Identify which cell holds the provided text, then report its [X, Y] central coordinate. 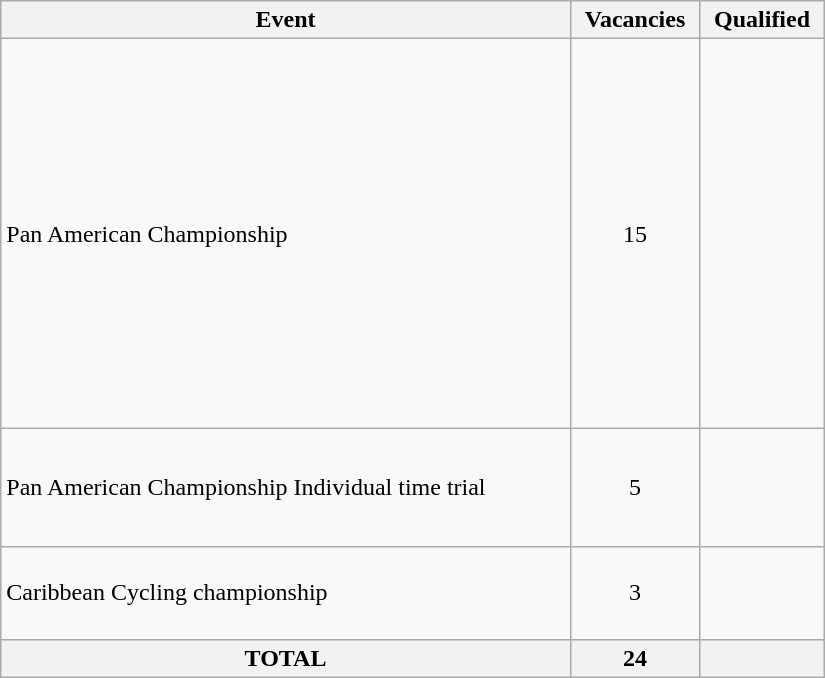
15 [635, 234]
5 [635, 488]
Event [286, 20]
Pan American Championship [286, 234]
TOTAL [286, 658]
Caribbean Cycling championship [286, 593]
Pan American Championship Individual time trial [286, 488]
Vacancies [635, 20]
3 [635, 593]
Qualified [762, 20]
24 [635, 658]
